Extract the (X, Y) coordinate from the center of the cell holding the provided text.  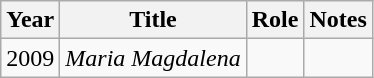
Year (30, 20)
Title (153, 20)
Role (275, 20)
Maria Magdalena (153, 58)
Notes (338, 20)
2009 (30, 58)
